Capture the cell that displays the provided text and extract its [X, Y] central coordinate. 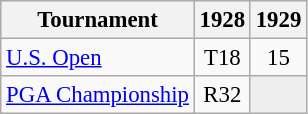
R32 [222, 95]
T18 [222, 58]
15 [278, 58]
U.S. Open [98, 58]
PGA Championship [98, 95]
Tournament [98, 20]
1928 [222, 20]
1929 [278, 20]
